Detect which cell encompasses the target text, then output its [X, Y] center coordinate. 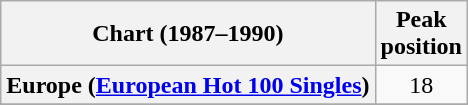
Europe (European Hot 100 Singles) [188, 85]
Chart (1987–1990) [188, 34]
18 [421, 85]
Peakposition [421, 34]
